Determine the (X, Y) coordinate at the center of the cell enclosing the given text.  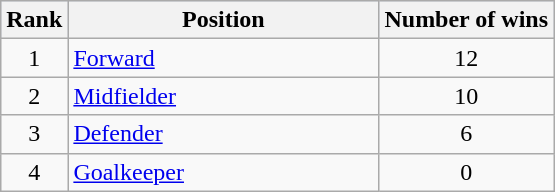
12 (466, 58)
4 (34, 172)
Forward (224, 58)
Goalkeeper (224, 172)
0 (466, 172)
Defender (224, 134)
Position (224, 20)
Number of wins (466, 20)
3 (34, 134)
2 (34, 96)
6 (466, 134)
Midfielder (224, 96)
Rank (34, 20)
10 (466, 96)
1 (34, 58)
